Provide the (x, y) coordinate of the cell's center where the given text is located.  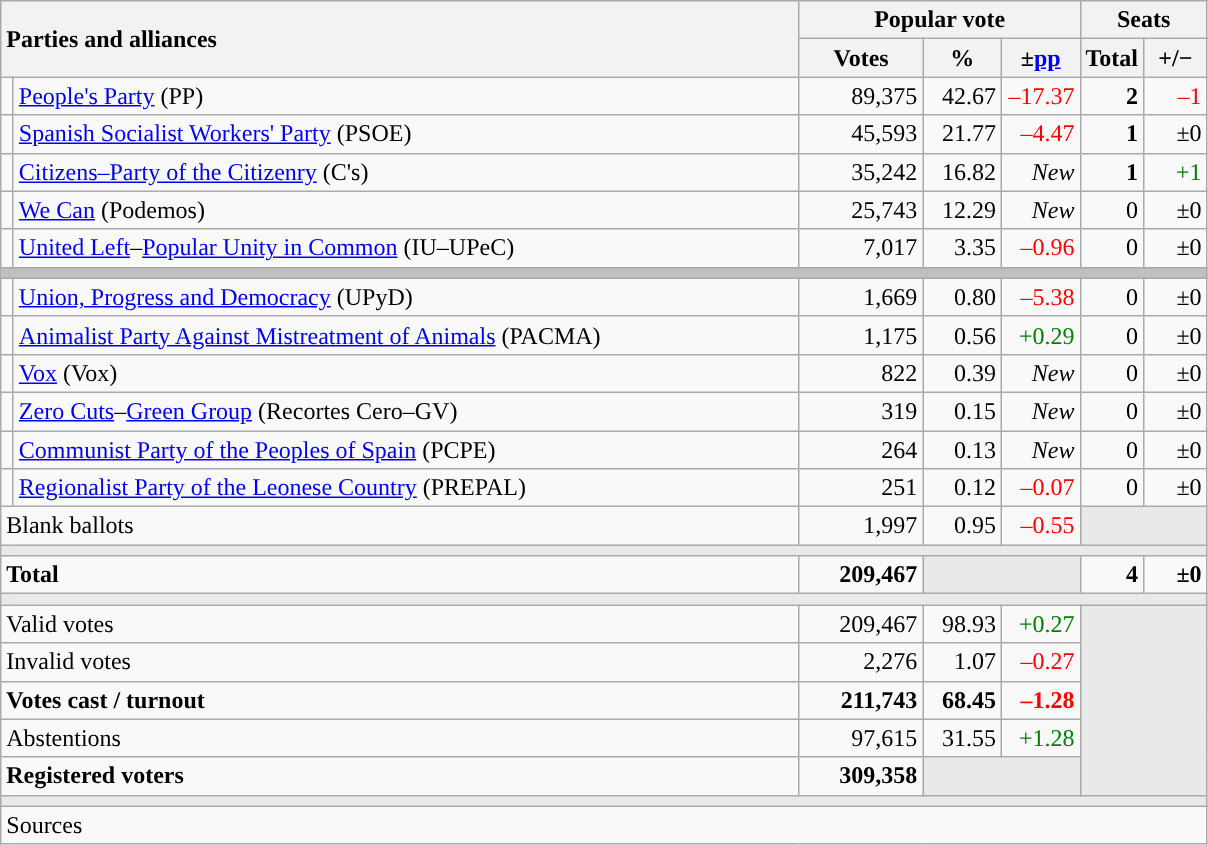
4 (1112, 575)
We Can (Podemos) (406, 210)
Invalid votes (400, 662)
1.07 (962, 662)
–1 (1176, 96)
Union, Progress and Democracy (UPyD) (406, 297)
319 (861, 411)
0.95 (962, 526)
12.29 (962, 210)
% (962, 58)
–4.47 (1040, 134)
–0.55 (1040, 526)
42.67 (962, 96)
264 (861, 449)
45,593 (861, 134)
2 (1112, 96)
31.55 (962, 738)
211,743 (861, 700)
–17.37 (1040, 96)
–1.28 (1040, 700)
Registered voters (400, 776)
Parties and alliances (400, 39)
251 (861, 488)
+1.28 (1040, 738)
98.93 (962, 624)
Communist Party of the Peoples of Spain (PCPE) (406, 449)
1,997 (861, 526)
+0.29 (1040, 335)
2,276 (861, 662)
Valid votes (400, 624)
+/− (1176, 58)
3.35 (962, 248)
16.82 (962, 172)
±pp (1040, 58)
–0.27 (1040, 662)
97,615 (861, 738)
+0.27 (1040, 624)
89,375 (861, 96)
United Left–Popular Unity in Common (IU–UPeC) (406, 248)
7,017 (861, 248)
Vox (Vox) (406, 373)
0.12 (962, 488)
Seats (1144, 20)
25,743 (861, 210)
21.77 (962, 134)
Votes cast / turnout (400, 700)
Zero Cuts–Green Group (Recortes Cero–GV) (406, 411)
0.13 (962, 449)
–5.38 (1040, 297)
Animalist Party Against Mistreatment of Animals (PACMA) (406, 335)
822 (861, 373)
0.80 (962, 297)
0.39 (962, 373)
Blank ballots (400, 526)
+1 (1176, 172)
1,669 (861, 297)
Regionalist Party of the Leonese Country (PREPAL) (406, 488)
68.45 (962, 700)
Spanish Socialist Workers' Party (PSOE) (406, 134)
0.56 (962, 335)
309,358 (861, 776)
Sources (604, 825)
–0.07 (1040, 488)
35,242 (861, 172)
People's Party (PP) (406, 96)
Citizens–Party of the Citizenry (C's) (406, 172)
0.15 (962, 411)
Votes (861, 58)
Popular vote (940, 20)
1,175 (861, 335)
–0.96 (1040, 248)
Abstentions (400, 738)
